Return the [X, Y] coordinate for the center point of the cell that contains the specified text.  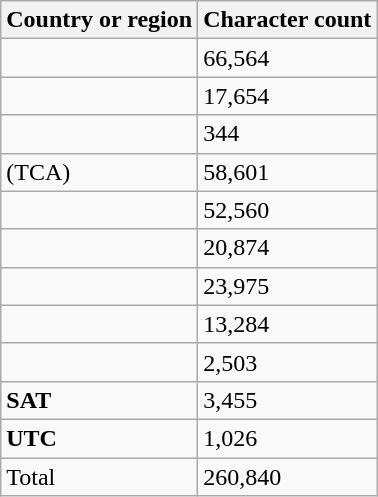
1,026 [288, 438]
UTC [100, 438]
Character count [288, 20]
344 [288, 134]
Country or region [100, 20]
3,455 [288, 400]
52,560 [288, 210]
(TCA) [100, 172]
13,284 [288, 324]
23,975 [288, 286]
SAT [100, 400]
2,503 [288, 362]
17,654 [288, 96]
58,601 [288, 172]
260,840 [288, 477]
66,564 [288, 58]
20,874 [288, 248]
Total [100, 477]
